Search for the cell housing the specified text and yield its [X, Y] center coordinate. 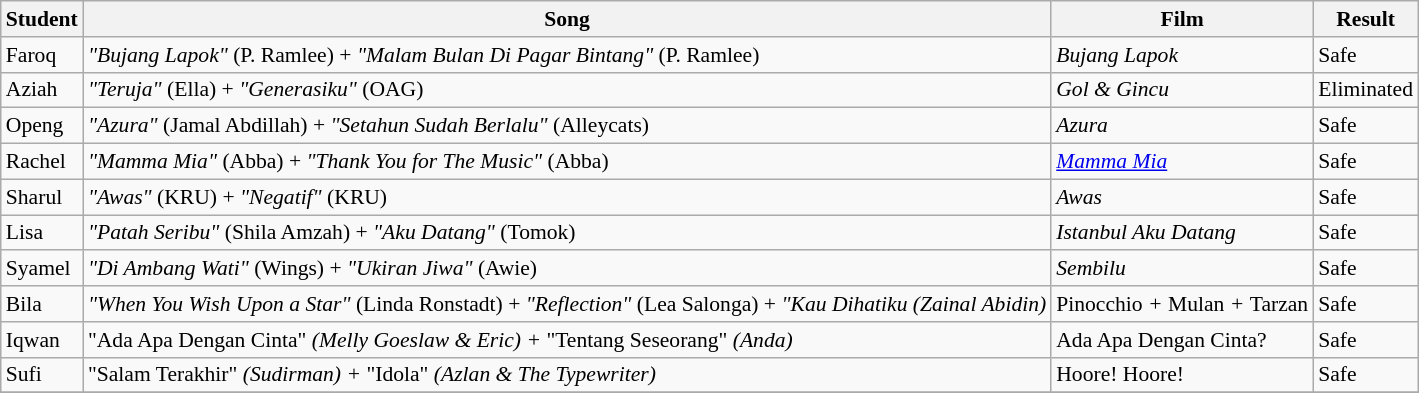
"Azura" (Jamal Abdillah) + "Setahun Sudah Berlalu" (Alleycats) [567, 126]
Aziah [42, 90]
Istanbul Aku Datang [1182, 233]
Azura [1182, 126]
Lisa [42, 233]
"Bujang Lapok" (P. Ramlee) + "Malam Bulan Di Pagar Bintang" (P. Ramlee) [567, 55]
Ada Apa Dengan Cinta? [1182, 340]
Iqwan [42, 340]
"When You Wish Upon a Star" (Linda Ronstadt) + "Reflection" (Lea Salonga) + "Kau Dihatiku (Zainal Abidin) [567, 304]
Faroq [42, 55]
"Teruja" (Ella) + "Generasiku" (OAG) [567, 90]
"Awas" (KRU) + "Negatif" (KRU) [567, 197]
Student [42, 19]
"Ada Apa Dengan Cinta" (Melly Goeslaw & Eric) + "Tentang Seseorang" (Anda) [567, 340]
Rachel [42, 162]
"Di Ambang Wati" (Wings) + "Ukiran Jiwa" (Awie) [567, 269]
Sembilu [1182, 269]
Song [567, 19]
Sharul [42, 197]
"Salam Terakhir" (Sudirman) + "Idola" (Azlan & The Typewriter) [567, 375]
Pinocchio + Mulan + Tarzan [1182, 304]
Syamel [42, 269]
"Mamma Mia" (Abba) + "Thank You for The Music" (Abba) [567, 162]
Result [1366, 19]
Sufi [42, 375]
Bila [42, 304]
Eliminated [1366, 90]
Mamma Mia [1182, 162]
Awas [1182, 197]
"Patah Seribu" (Shila Amzah) + "Aku Datang" (Tomok) [567, 233]
Gol & Gincu [1182, 90]
Hoore! Hoore! [1182, 375]
Bujang Lapok [1182, 55]
Film [1182, 19]
Openg [42, 126]
